Provide the (x, y) coordinate of the cell's center where the given text is located.  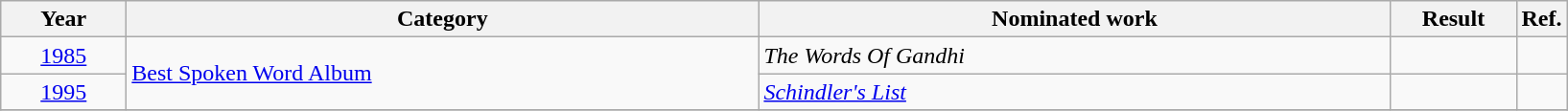
Nominated work (1074, 19)
The Words Of Gandhi (1074, 55)
Ref. (1542, 19)
1985 (63, 55)
Schindler's List (1074, 92)
Category (443, 19)
1995 (63, 92)
Best Spoken Word Album (443, 74)
Year (63, 19)
Result (1454, 19)
